Capture the cell that displays the provided text and extract its (x, y) central coordinate. 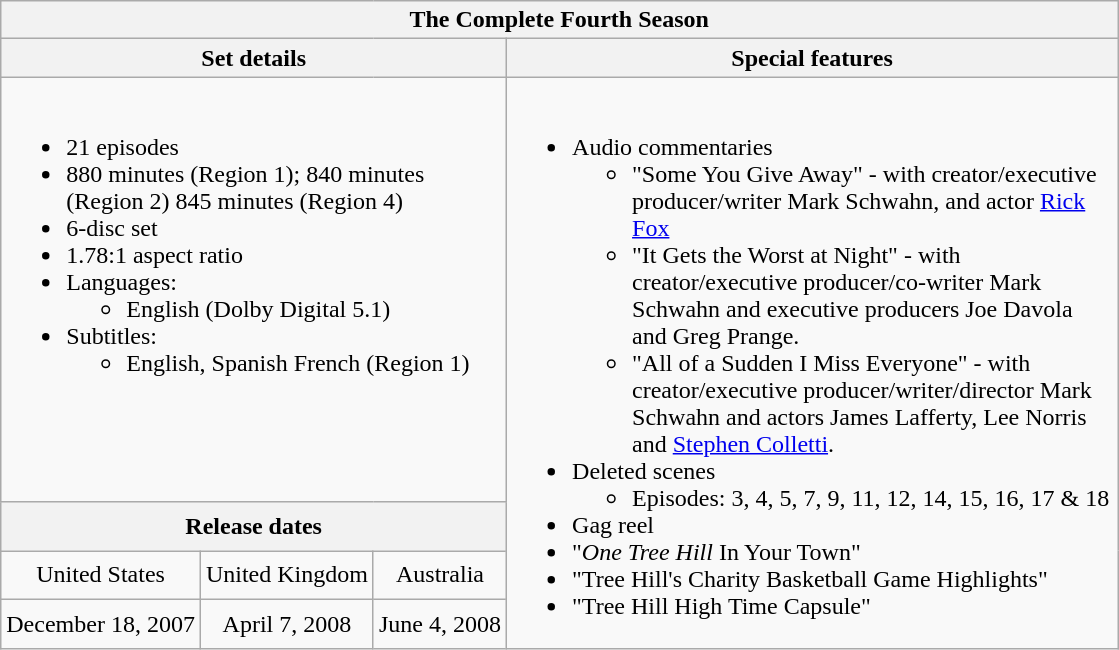
June 4, 2008 (440, 624)
April 7, 2008 (286, 624)
Special features (812, 58)
United Kingdom (286, 576)
The Complete Fourth Season (560, 20)
Australia (440, 576)
United States (101, 576)
Release dates (254, 526)
December 18, 2007 (101, 624)
Set details (254, 58)
